Provide the (X, Y) coordinate of the cell's center where the given text is located.  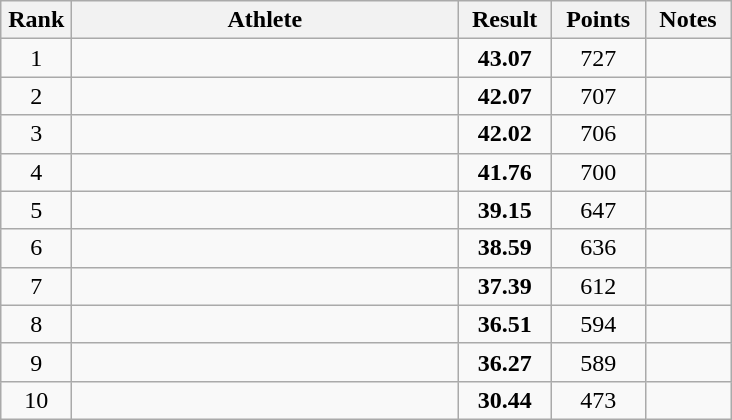
10 (36, 400)
700 (598, 172)
Result (505, 20)
706 (598, 134)
38.59 (505, 248)
37.39 (505, 286)
727 (598, 58)
42.07 (505, 96)
36.51 (505, 324)
473 (598, 400)
594 (598, 324)
647 (598, 210)
Notes (688, 20)
30.44 (505, 400)
42.02 (505, 134)
6 (36, 248)
36.27 (505, 362)
707 (598, 96)
5 (36, 210)
8 (36, 324)
612 (598, 286)
41.76 (505, 172)
7 (36, 286)
Points (598, 20)
3 (36, 134)
4 (36, 172)
Rank (36, 20)
1 (36, 58)
9 (36, 362)
589 (598, 362)
Athlete (265, 20)
636 (598, 248)
43.07 (505, 58)
2 (36, 96)
39.15 (505, 210)
